Capture the cell that displays the provided text and extract its [X, Y] central coordinate. 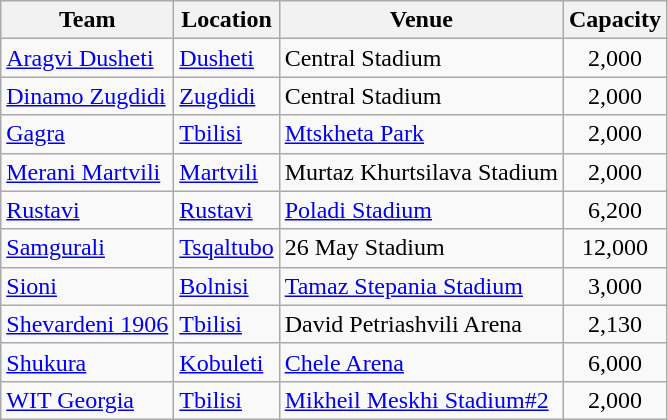
Tamaz Stepania Stadium [421, 286]
Venue [421, 20]
Zugdidi [226, 96]
3,000 [616, 286]
Location [226, 20]
Mikheil Meskhi Stadium#2 [421, 400]
Mtskheta Park [421, 134]
Merani Martvili [88, 172]
26 May Stadium [421, 248]
Sioni [88, 286]
6,200 [616, 210]
Capacity [616, 20]
Martvili [226, 172]
David Petriashvili Arena [421, 324]
Murtaz Khurtsilava Stadium [421, 172]
Dinamo Zugdidi [88, 96]
Dusheti [226, 58]
Kobuleti [226, 362]
Shevardeni 1906 [88, 324]
Gagra [88, 134]
Team [88, 20]
6,000 [616, 362]
Tsqaltubo [226, 248]
Bolnisi [226, 286]
Aragvi Dusheti [88, 58]
Shukura [88, 362]
Chele Arena [421, 362]
12,000 [616, 248]
WIT Georgia [88, 400]
Samgurali [88, 248]
2,130 [616, 324]
Poladi Stadium [421, 210]
